Return the [x, y] coordinate for the center point of the cell that contains the specified text.  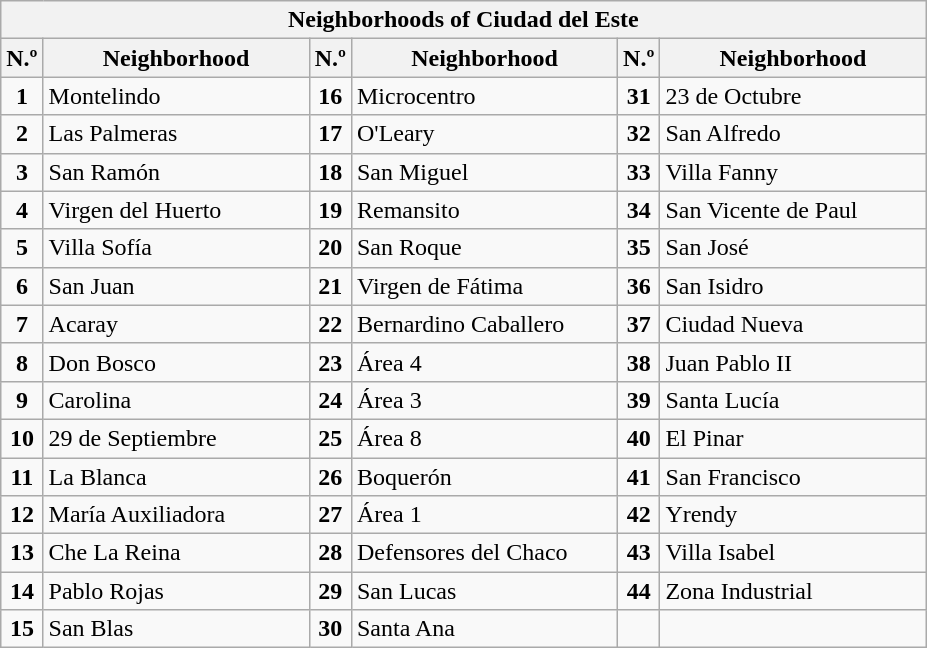
Acaray [176, 324]
39 [639, 400]
38 [639, 362]
Área 4 [484, 362]
Boquerón [484, 477]
29 [330, 591]
San Ramón [176, 172]
San José [793, 248]
19 [330, 210]
Villa Isabel [793, 553]
11 [22, 477]
Che La Reina [176, 553]
Área 1 [484, 515]
44 [639, 591]
15 [22, 629]
30 [330, 629]
36 [639, 286]
40 [639, 438]
Virgen del Huerto [176, 210]
Carolina [176, 400]
22 [330, 324]
26 [330, 477]
35 [639, 248]
Pablo Rojas [176, 591]
8 [22, 362]
La Blanca [176, 477]
27 [330, 515]
13 [22, 553]
23 [330, 362]
20 [330, 248]
25 [330, 438]
Defensores del Chaco [484, 553]
Villa Fanny [793, 172]
43 [639, 553]
17 [330, 134]
Remansito [484, 210]
San Juan [176, 286]
Villa Sofía [176, 248]
San Alfredo [793, 134]
29 de Septiembre [176, 438]
San Isidro [793, 286]
6 [22, 286]
37 [639, 324]
Bernardino Caballero [484, 324]
2 [22, 134]
10 [22, 438]
Área 8 [484, 438]
31 [639, 96]
Neighborhoods of Ciudad del Este [464, 20]
42 [639, 515]
32 [639, 134]
Las Palmeras [176, 134]
Microcentro [484, 96]
Virgen de Fátima [484, 286]
Zona Industrial [793, 591]
14 [22, 591]
San Vicente de Paul [793, 210]
Yrendy [793, 515]
Área 3 [484, 400]
Montelindo [176, 96]
18 [330, 172]
San Francisco [793, 477]
7 [22, 324]
San Roque [484, 248]
34 [639, 210]
28 [330, 553]
9 [22, 400]
O'Leary [484, 134]
María Auxiliadora [176, 515]
3 [22, 172]
5 [22, 248]
33 [639, 172]
4 [22, 210]
Ciudad Nueva [793, 324]
16 [330, 96]
Santa Ana [484, 629]
41 [639, 477]
1 [22, 96]
El Pinar [793, 438]
Don Bosco [176, 362]
24 [330, 400]
Juan Pablo II [793, 362]
21 [330, 286]
Santa Lucía [793, 400]
San Blas [176, 629]
12 [22, 515]
San Miguel [484, 172]
23 de Octubre [793, 96]
San Lucas [484, 591]
